Find where the given text appears and provide that cell's center as [X, Y] coordinate. 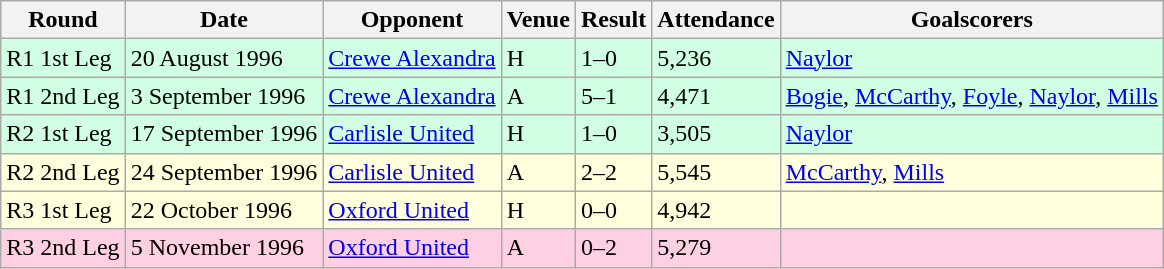
4,471 [716, 96]
0–0 [613, 210]
R1 2nd Leg [63, 96]
5,236 [716, 58]
5,279 [716, 248]
Attendance [716, 20]
20 August 1996 [224, 58]
0–2 [613, 248]
22 October 1996 [224, 210]
R3 1st Leg [63, 210]
Bogie, McCarthy, Foyle, Naylor, Mills [972, 96]
3 September 1996 [224, 96]
McCarthy, Mills [972, 172]
5 November 1996 [224, 248]
R2 2nd Leg [63, 172]
Round [63, 20]
R2 1st Leg [63, 134]
R3 2nd Leg [63, 248]
R1 1st Leg [63, 58]
3,505 [716, 134]
Result [613, 20]
24 September 1996 [224, 172]
5–1 [613, 96]
2–2 [613, 172]
17 September 1996 [224, 134]
Opponent [412, 20]
Venue [538, 20]
5,545 [716, 172]
Goalscorers [972, 20]
4,942 [716, 210]
Date [224, 20]
